Determine the [X, Y] coordinate at the center of the cell enclosing the given text.  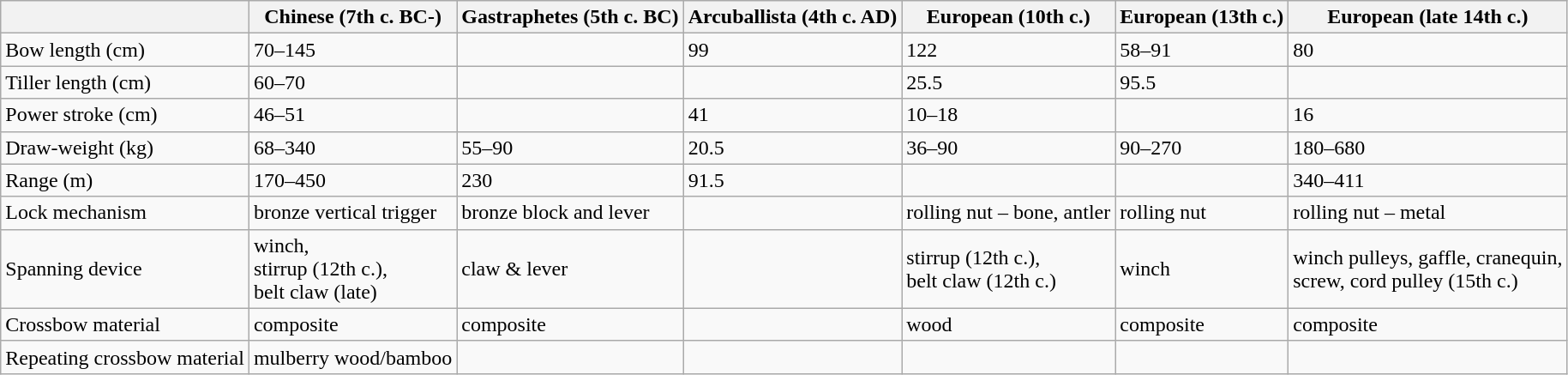
46–51 [352, 115]
Arcuballista (4th c. AD) [792, 17]
170–450 [352, 180]
Draw-weight (kg) [125, 148]
99 [792, 50]
Power stroke (cm) [125, 115]
claw & lever [570, 269]
55–90 [570, 148]
60–70 [352, 82]
Gastraphetes (5th c. BC) [570, 17]
58–91 [1202, 50]
winch pulleys, gaffle, cranequin,screw, cord pulley (15th c.) [1428, 269]
80 [1428, 50]
25.5 [1008, 82]
winch [1202, 269]
16 [1428, 115]
rolling nut – bone, antler [1008, 213]
Bow length (cm) [125, 50]
rolling nut [1202, 213]
340–411 [1428, 180]
20.5 [792, 148]
91.5 [792, 180]
68–340 [352, 148]
180–680 [1428, 148]
230 [570, 180]
European (10th c.) [1008, 17]
41 [792, 115]
bronze block and lever [570, 213]
Repeating crossbow material [125, 357]
10–18 [1008, 115]
95.5 [1202, 82]
122 [1008, 50]
rolling nut – metal [1428, 213]
Crossbow material [125, 324]
bronze vertical trigger [352, 213]
Range (m) [125, 180]
European (13th c.) [1202, 17]
Tiller length (cm) [125, 82]
Spanning device [125, 269]
mulberry wood/bamboo [352, 357]
Chinese (7th c. BC-) [352, 17]
winch,stirrup (12th c.),belt claw (late) [352, 269]
stirrup (12th c.),belt claw (12th c.) [1008, 269]
90–270 [1202, 148]
wood [1008, 324]
European (late 14th c.) [1428, 17]
36–90 [1008, 148]
70–145 [352, 50]
Lock mechanism [125, 213]
